Identify which cell holds the provided text, then report its (X, Y) central coordinate. 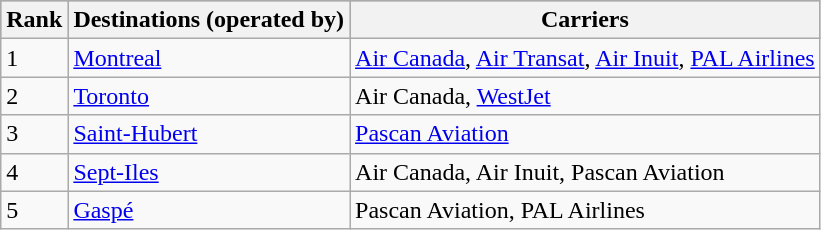
Saint-Hubert (209, 134)
Destinations (operated by) (209, 20)
4 (34, 172)
Toronto (209, 96)
Pascan Aviation, PAL Airlines (586, 210)
1 (34, 58)
Air Canada, Air Transat, Air Inuit, PAL Airlines (586, 58)
Air Canada, Air Inuit, Pascan Aviation (586, 172)
Rank (34, 20)
2 (34, 96)
Air Canada, WestJet (586, 96)
3 (34, 134)
Pascan Aviation (586, 134)
Carriers (586, 20)
Gaspé (209, 210)
Montreal (209, 58)
Sept-Iles (209, 172)
5 (34, 210)
